Identify which cell holds the provided text, then report its [X, Y] central coordinate. 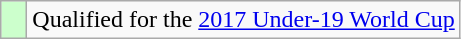
Qualified for the 2017 Under-19 World Cup [244, 20]
